Search for the cell housing the specified text and yield its [x, y] center coordinate. 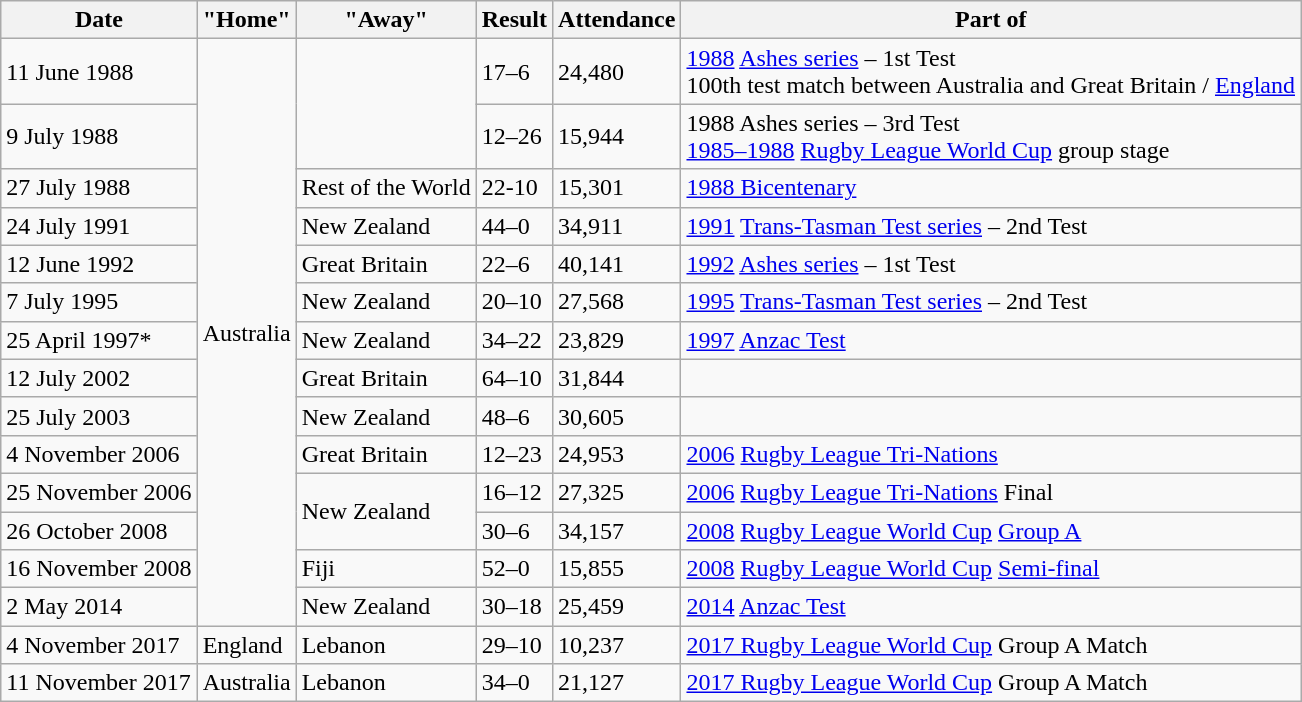
15,855 [617, 569]
25 November 2006 [99, 492]
25 April 1997* [99, 340]
"Home" [246, 20]
"Away" [386, 20]
27,325 [617, 492]
1988 Ashes series – 1st Test 100th test match between Australia and Great Britain / England [991, 72]
2006 Rugby League Tri-Nations Final [991, 492]
12 June 1992 [99, 264]
44–0 [514, 226]
34–0 [514, 683]
27,568 [617, 302]
64–10 [514, 378]
11 November 2017 [99, 683]
34–22 [514, 340]
30,605 [617, 416]
1988 Ashes series – 3rd Test 1985–1988 Rugby League World Cup group stage [991, 136]
30–6 [514, 531]
1992 Ashes series – 1st Test [991, 264]
2008 Rugby League World Cup Semi-final [991, 569]
27 July 1988 [99, 188]
1997 Anzac Test [991, 340]
52–0 [514, 569]
40,141 [617, 264]
12–26 [514, 136]
34,911 [617, 226]
4 November 2017 [99, 645]
15,944 [617, 136]
Date [99, 20]
34,157 [617, 531]
Attendance [617, 20]
1995 Trans-Tasman Test series – 2nd Test [991, 302]
16 November 2008 [99, 569]
21,127 [617, 683]
26 October 2008 [99, 531]
4 November 2006 [99, 454]
25 July 2003 [99, 416]
Part of [991, 20]
22-10 [514, 188]
17–6 [514, 72]
7 July 1995 [99, 302]
48–6 [514, 416]
20–10 [514, 302]
12 July 2002 [99, 378]
Result [514, 20]
10,237 [617, 645]
15,301 [617, 188]
31,844 [617, 378]
29–10 [514, 645]
25,459 [617, 607]
24 July 1991 [99, 226]
England [246, 645]
22–6 [514, 264]
2014 Anzac Test [991, 607]
24,953 [617, 454]
2006 Rugby League Tri-Nations [991, 454]
Fiji [386, 569]
24,480 [617, 72]
16–12 [514, 492]
2 May 2014 [99, 607]
1991 Trans-Tasman Test series – 2nd Test [991, 226]
1988 Bicentenary [991, 188]
30–18 [514, 607]
9 July 1988 [99, 136]
11 June 1988 [99, 72]
12–23 [514, 454]
2008 Rugby League World Cup Group A [991, 531]
23,829 [617, 340]
Rest of the World [386, 188]
